Search for the cell housing the specified text and yield its [X, Y] center coordinate. 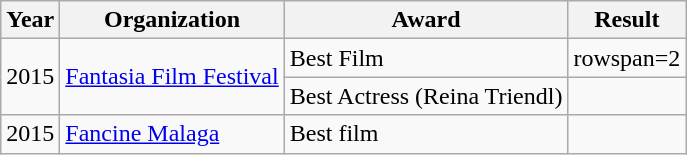
Organization [172, 20]
Award [426, 20]
Result [627, 20]
Fancine Malaga [172, 134]
Best film [426, 134]
Best Actress (Reina Triendl) [426, 96]
Fantasia Film Festival [172, 77]
Best Film [426, 58]
Year [30, 20]
rowspan=2 [627, 58]
